Return (X, Y) of the center of cell containing provided text 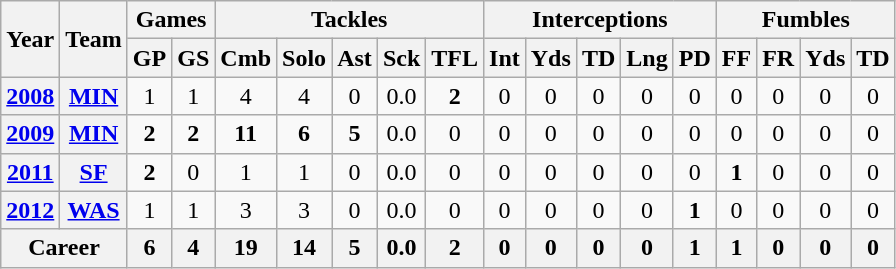
Year (30, 39)
2011 (30, 172)
Interceptions (600, 20)
GS (194, 58)
2012 (30, 210)
Fumbles (806, 20)
Tackles (350, 20)
2008 (30, 96)
TFL (455, 58)
11 (246, 134)
Sck (401, 58)
19 (246, 248)
2009 (30, 134)
GP (149, 58)
SF (94, 172)
Cmb (246, 58)
PD (694, 58)
14 (304, 248)
Team (94, 39)
FR (778, 58)
WAS (94, 210)
Solo (304, 58)
Int (505, 58)
Career (64, 248)
Games (170, 20)
Ast (355, 58)
FF (736, 58)
Lng (647, 58)
